Determine the (x, y) coordinate at the center of the cell enclosing the given text.  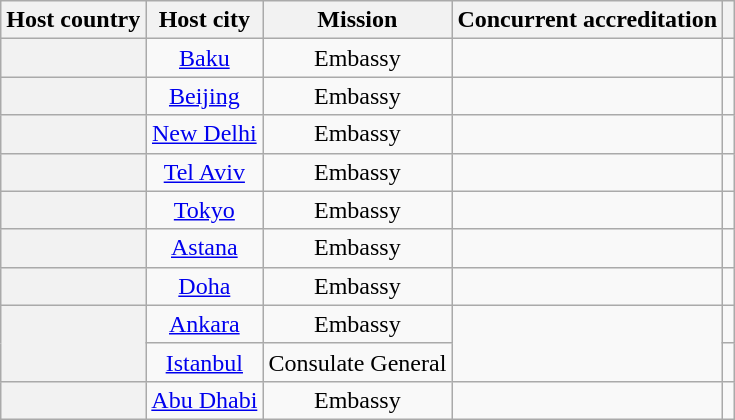
Abu Dhabi (204, 400)
Tel Aviv (204, 172)
Tokyo (204, 210)
Istanbul (204, 362)
Baku (204, 58)
New Delhi (204, 134)
Mission (358, 20)
Astana (204, 248)
Host country (74, 20)
Consulate General (358, 362)
Concurrent accreditation (588, 20)
Ankara (204, 324)
Beijing (204, 96)
Doha (204, 286)
Host city (204, 20)
